Output the [x, y] coordinate of the center of the cell containing the given text.  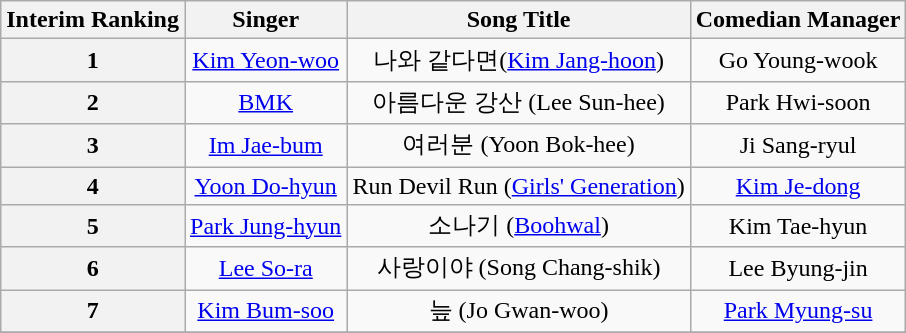
Run Devil Run (Girls' Generation) [518, 185]
2 [93, 102]
1 [93, 60]
소나기 (Boohwal) [518, 226]
Park Myung-su [798, 312]
Singer [265, 20]
Kim Je-dong [798, 185]
Lee So-ra [265, 268]
3 [93, 146]
Park Hwi-soon [798, 102]
Park Jung-hyun [265, 226]
BMK [265, 102]
Kim Bum-soo [265, 312]
Yoon Do-hyun [265, 185]
Go Young-wook [798, 60]
Comedian Manager [798, 20]
여러분 (Yoon Bok-hee) [518, 146]
4 [93, 185]
6 [93, 268]
Ji Sang-ryul [798, 146]
5 [93, 226]
Kim Yeon-woo [265, 60]
7 [93, 312]
사랑이야 (Song Chang-shik) [518, 268]
아름다운 강산 (Lee Sun-hee) [518, 102]
Im Jae-bum [265, 146]
Kim Tae-hyun [798, 226]
늪 (Jo Gwan-woo) [518, 312]
나와 같다면(Kim Jang-hoon) [518, 60]
Lee Byung-jin [798, 268]
Song Title [518, 20]
Interim Ranking [93, 20]
